Search for the cell housing the specified text and yield its (x, y) center coordinate. 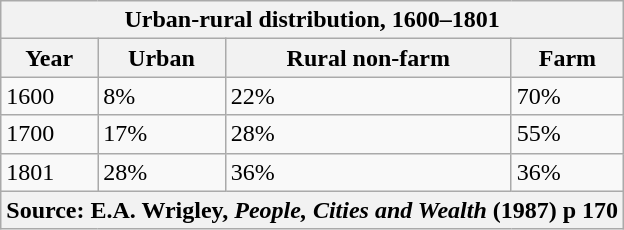
70% (567, 96)
Farm (567, 58)
Urban-rural distribution, 1600–1801 (312, 20)
22% (368, 96)
8% (162, 96)
17% (162, 134)
Source: E.A. Wrigley, People, Cities and Wealth (1987) p 170 (312, 210)
1700 (50, 134)
Year (50, 58)
1801 (50, 172)
Rural non-farm (368, 58)
1600 (50, 96)
Urban (162, 58)
55% (567, 134)
